Determine the [x, y] coordinate at the center of the cell enclosing the given text.  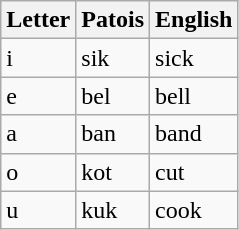
kuk [113, 210]
cook [194, 210]
cut [194, 172]
e [38, 96]
English [194, 20]
Letter [38, 20]
Patois [113, 20]
ban [113, 134]
band [194, 134]
i [38, 58]
kot [113, 172]
bel [113, 96]
u [38, 210]
a [38, 134]
bell [194, 96]
sick [194, 58]
sik [113, 58]
o [38, 172]
